Identify which cell holds the provided text, then report its (X, Y) central coordinate. 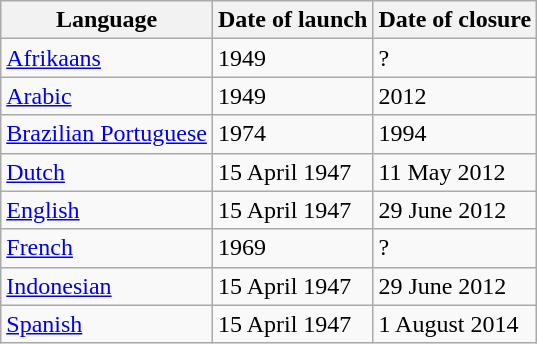
1 August 2014 (455, 324)
1994 (455, 134)
Date of launch (292, 20)
11 May 2012 (455, 172)
Language (107, 20)
Date of closure (455, 20)
Spanish (107, 324)
Indonesian (107, 286)
English (107, 210)
Afrikaans (107, 58)
French (107, 248)
Brazilian Portuguese (107, 134)
Dutch (107, 172)
1969 (292, 248)
Arabic (107, 96)
2012 (455, 96)
1974 (292, 134)
